Capture the cell that displays the provided text and extract its [x, y] central coordinate. 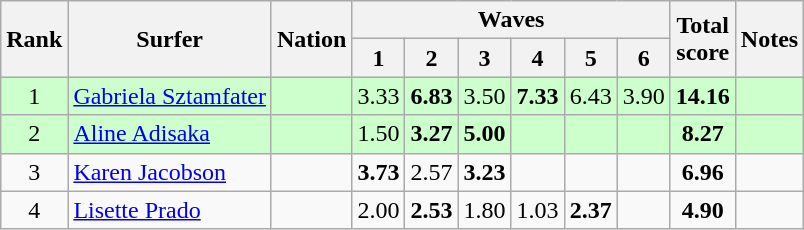
6 [644, 58]
Notes [769, 39]
Totalscore [702, 39]
6.83 [432, 96]
1.50 [378, 134]
3.33 [378, 96]
1.03 [538, 210]
Surfer [170, 39]
6.96 [702, 172]
4.90 [702, 210]
2.00 [378, 210]
Lisette Prado [170, 210]
Karen Jacobson [170, 172]
Aline Adisaka [170, 134]
2.37 [590, 210]
1.80 [484, 210]
5 [590, 58]
8.27 [702, 134]
3.73 [378, 172]
3.23 [484, 172]
5.00 [484, 134]
Gabriela Sztamfater [170, 96]
Nation [311, 39]
14.16 [702, 96]
Rank [34, 39]
3.90 [644, 96]
3.50 [484, 96]
3.27 [432, 134]
2.57 [432, 172]
2.53 [432, 210]
7.33 [538, 96]
Waves [511, 20]
6.43 [590, 96]
